Search for the cell housing the specified text and yield its [X, Y] center coordinate. 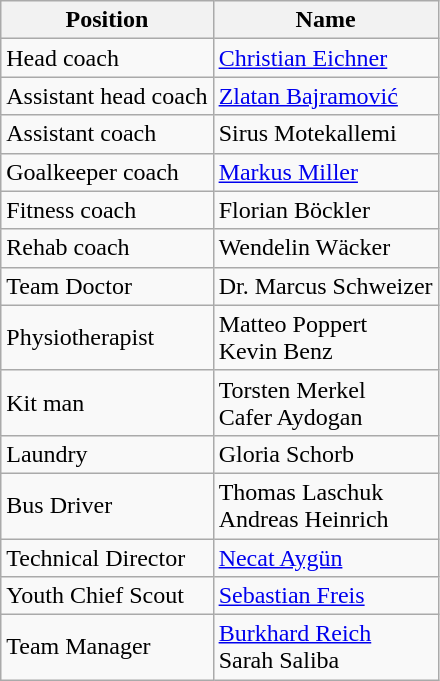
Necat Aygün [326, 557]
Position [107, 20]
Rehab coach [107, 248]
Torsten Merkel Cafer Aydogan [326, 402]
Thomas Laschuk Andreas Heinrich [326, 506]
Bus Driver [107, 506]
Laundry [107, 454]
Technical Director [107, 557]
Youth Chief Scout [107, 596]
Sirus Motekallemi [326, 134]
Head coach [107, 58]
Name [326, 20]
Fitness coach [107, 210]
Physiotherapist [107, 338]
Christian Eichner [326, 58]
Burkhard Reich Sarah Saliba [326, 648]
Gloria Schorb [326, 454]
Assistant coach [107, 134]
Florian Böckler [326, 210]
Wendelin Wäcker [326, 248]
Team Manager [107, 648]
Matteo Poppert Kevin Benz [326, 338]
Zlatan Bajramović [326, 96]
Dr. Marcus Schweizer [326, 286]
Sebastian Freis [326, 596]
Team Doctor [107, 286]
Kit man [107, 402]
Assistant head coach [107, 96]
Markus Miller [326, 172]
Goalkeeper coach [107, 172]
